Identify which cell holds the provided text, then report its [x, y] central coordinate. 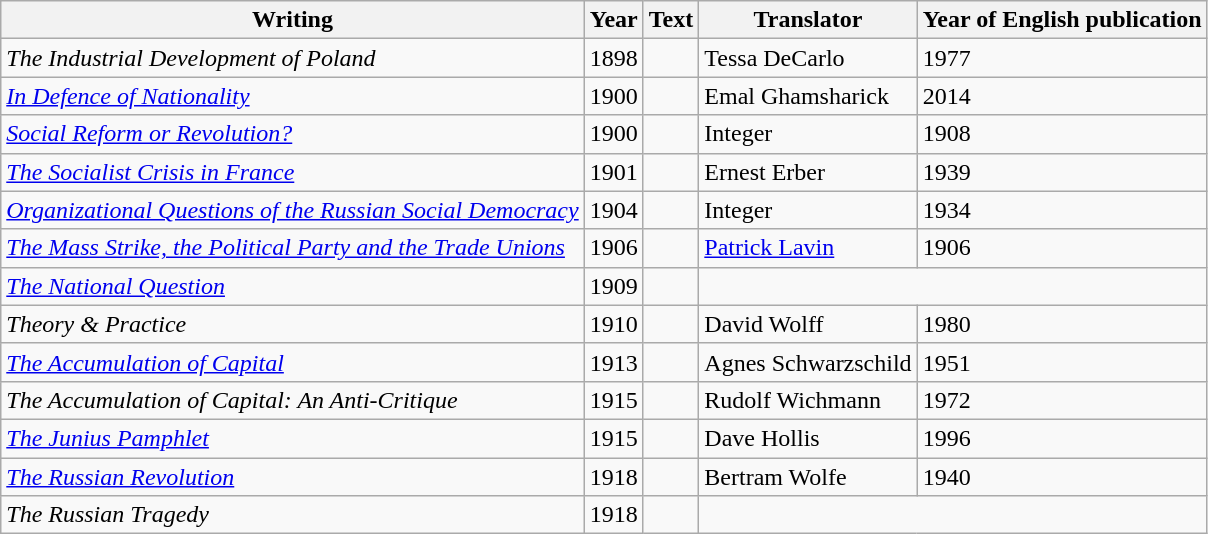
The Junius Pamphlet [292, 438]
The Russian Revolution [292, 477]
1908 [1062, 134]
Rudolf Wichmann [808, 400]
In Defence of Nationality [292, 96]
Emal Ghamsharick [808, 96]
1934 [1062, 210]
1977 [1062, 58]
Theory & Practice [292, 324]
1913 [614, 362]
The Accumulation of Capital: An Anti-Critique [292, 400]
1898 [614, 58]
Translator [808, 20]
Text [671, 20]
Social Reform or Revolution? [292, 134]
Year of English publication [1062, 20]
Tessa DeCarlo [808, 58]
Patrick Lavin [808, 248]
Ernest Erber [808, 172]
The Industrial Development of Poland [292, 58]
Bertram Wolfe [808, 477]
1910 [614, 324]
David Wolff [808, 324]
2014 [1062, 96]
The Mass Strike, the Political Party and the Trade Unions [292, 248]
1996 [1062, 438]
1909 [614, 286]
The Accumulation of Capital [292, 362]
Dave Hollis [808, 438]
1940 [1062, 477]
1901 [614, 172]
Organizational Questions of the Russian Social Democracy [292, 210]
The Russian Tragedy [292, 515]
Agnes Schwarzschild [808, 362]
1904 [614, 210]
The Socialist Crisis in France [292, 172]
The National Question [292, 286]
Year [614, 20]
1980 [1062, 324]
1951 [1062, 362]
1972 [1062, 400]
1939 [1062, 172]
Writing [292, 20]
